From the cell containing the given text, extract its center point as (X, Y) coordinate. 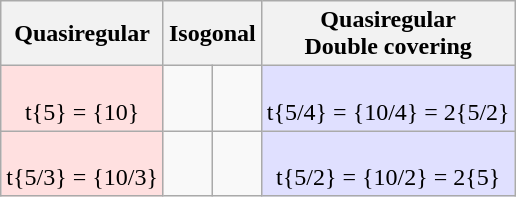
Quasiregular (82, 34)
Isogonal (212, 34)
t{5/4} = {10/4} = 2{5/2} (388, 98)
QuasiregularDouble covering (388, 34)
t{5/2} = {10/2} = 2{5} (388, 164)
t{5} = {10} (82, 98)
t{5/3} = {10/3} (82, 164)
